Locate the cell with the specified text and output its [X, Y] center coordinate. 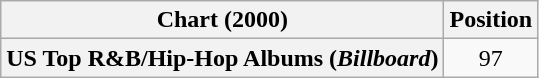
97 [491, 58]
US Top R&B/Hip-Hop Albums (Billboard) [222, 58]
Chart (2000) [222, 20]
Position [491, 20]
